Provide the (x, y) coordinate of the cell's center where the given text is located.  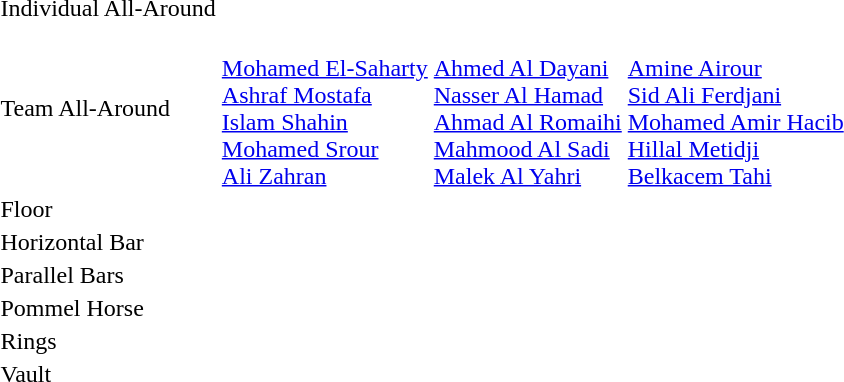
Mohamed El-SahartyAshraf MostafaIslam ShahinMohamed SrourAli Zahran (324, 108)
Ahmed Al DayaniNasser Al HamadAhmad Al RomaihiMahmood Al SadiMalek Al Yahri (528, 108)
